Capture the cell that displays the provided text and extract its (x, y) central coordinate. 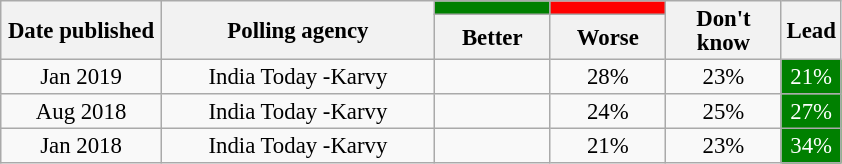
34% (811, 146)
Date published (82, 30)
28% (608, 78)
27% (811, 112)
Don't know (724, 30)
24% (608, 112)
Jan 2018 (82, 146)
Lead (811, 30)
Polling agency (298, 30)
Jan 2019 (82, 78)
25% (724, 112)
Aug 2018 (82, 112)
Better (492, 38)
Worse (608, 38)
